Detect which cell encompasses the target text, then output its (X, Y) center coordinate. 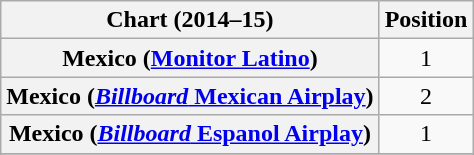
Position (426, 20)
Mexico (Billboard Espanol Airplay) (190, 134)
Chart (2014–15) (190, 20)
Mexico (Monitor Latino) (190, 58)
Mexico (Billboard Mexican Airplay) (190, 96)
2 (426, 96)
